Provide the (X, Y) coordinate of the cell's center where the given text is located.  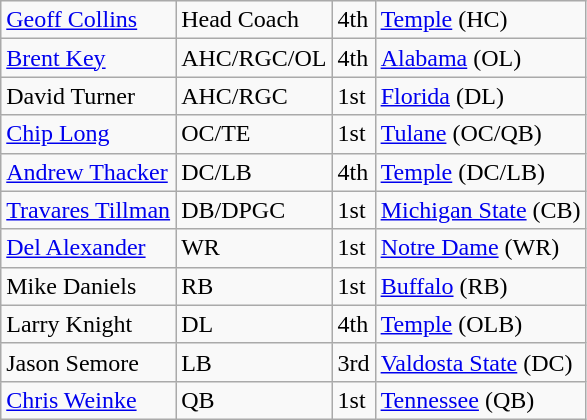
Chip Long (88, 134)
Geoff Collins (88, 20)
Buffalo (RB) (480, 286)
Michigan State (CB) (480, 210)
Andrew Thacker (88, 172)
Brent Key (88, 58)
Temple (OLB) (480, 324)
Tennessee (QB) (480, 400)
Del Alexander (88, 248)
Temple (DC/LB) (480, 172)
RB (254, 286)
DC/LB (254, 172)
Chris Weinke (88, 400)
WR (254, 248)
Valdosta State (DC) (480, 362)
Travares Tillman (88, 210)
OC/TE (254, 134)
Notre Dame (WR) (480, 248)
QB (254, 400)
Florida (DL) (480, 96)
AHC/RGC (254, 96)
Head Coach (254, 20)
DB/DPGC (254, 210)
3rd (354, 362)
Larry Knight (88, 324)
AHC/RGC/OL (254, 58)
LB (254, 362)
Tulane (OC/QB) (480, 134)
David Turner (88, 96)
Alabama (OL) (480, 58)
Jason Semore (88, 362)
Temple (HC) (480, 20)
DL (254, 324)
Mike Daniels (88, 286)
